Search for the cell housing the specified text and yield its [X, Y] center coordinate. 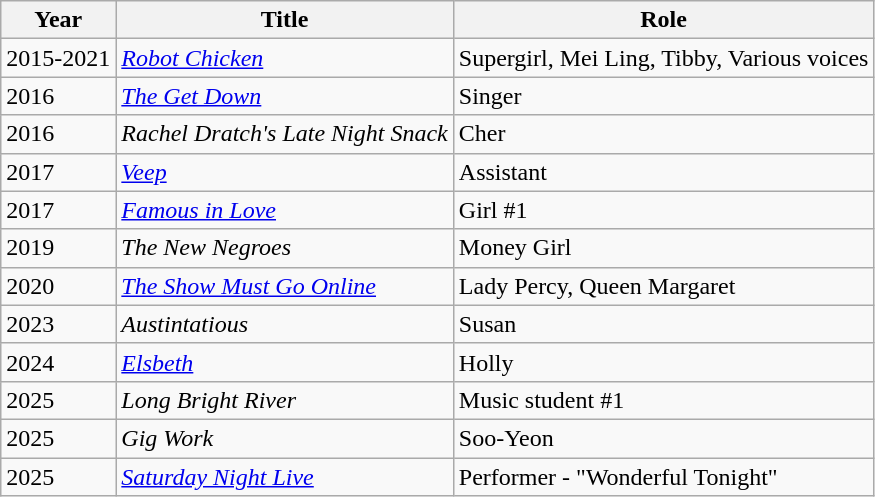
Role [664, 20]
Money Girl [664, 248]
2023 [58, 324]
Singer [664, 96]
Saturday Night Live [284, 477]
Performer - "Wonderful Tonight" [664, 477]
Elsbeth [284, 362]
The New Negroes [284, 248]
2019 [58, 248]
Title [284, 20]
2015-2021 [58, 58]
Cher [664, 134]
The Get Down [284, 96]
Long Bright River [284, 400]
Year [58, 20]
Susan [664, 324]
Austintatious [284, 324]
Soo-Yeon [664, 438]
2024 [58, 362]
Robot Chicken [284, 58]
Gig Work [284, 438]
Lady Percy, Queen Margaret [664, 286]
2020 [58, 286]
Assistant [664, 172]
The Show Must Go Online [284, 286]
Holly [664, 362]
Veep [284, 172]
Rachel Dratch's Late Night Snack [284, 134]
Music student #1 [664, 400]
Supergirl, Mei Ling, Tibby, Various voices [664, 58]
Famous in Love [284, 210]
Girl #1 [664, 210]
